Scan for the cell matching the given text and deliver its (x, y) coordinate at center. 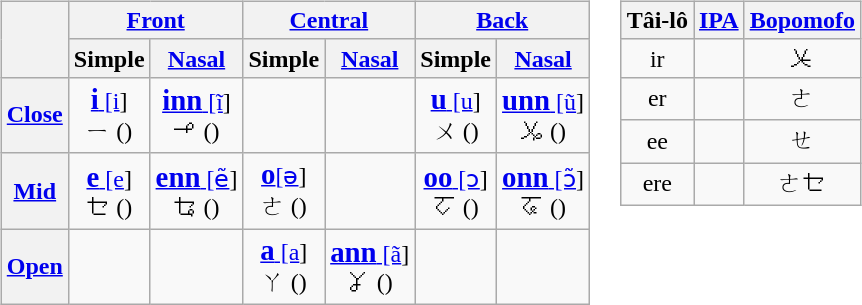
ㄝ (802, 142)
a [a]ㄚ () (284, 266)
e [e]ㆤ () (109, 191)
er (657, 98)
unn [ũ]ㆫ () (544, 115)
ㆨ (802, 58)
Bopomofo (802, 20)
ann [ã]ㆩ () (370, 266)
Central (329, 20)
Close (34, 115)
IPA (720, 20)
inn [ĩ]ㆪ () (196, 115)
Back (502, 20)
ere (657, 184)
ㄜㆤ (802, 184)
i [i]ㄧ () (109, 115)
Tâi-lô (657, 20)
ㄜ (802, 98)
o[ə]ㄜ () (284, 191)
oo [ɔ]ㆦ () (456, 191)
Open (34, 266)
onn [ɔ̃]ㆧ () (544, 191)
enn [ẽ]ㆥ () (196, 191)
ee (657, 142)
Mid (34, 191)
Front (156, 20)
ir (657, 58)
u [u]ㄨ () (456, 115)
